Output the (X, Y) coordinate of the center of the cell containing the given text.  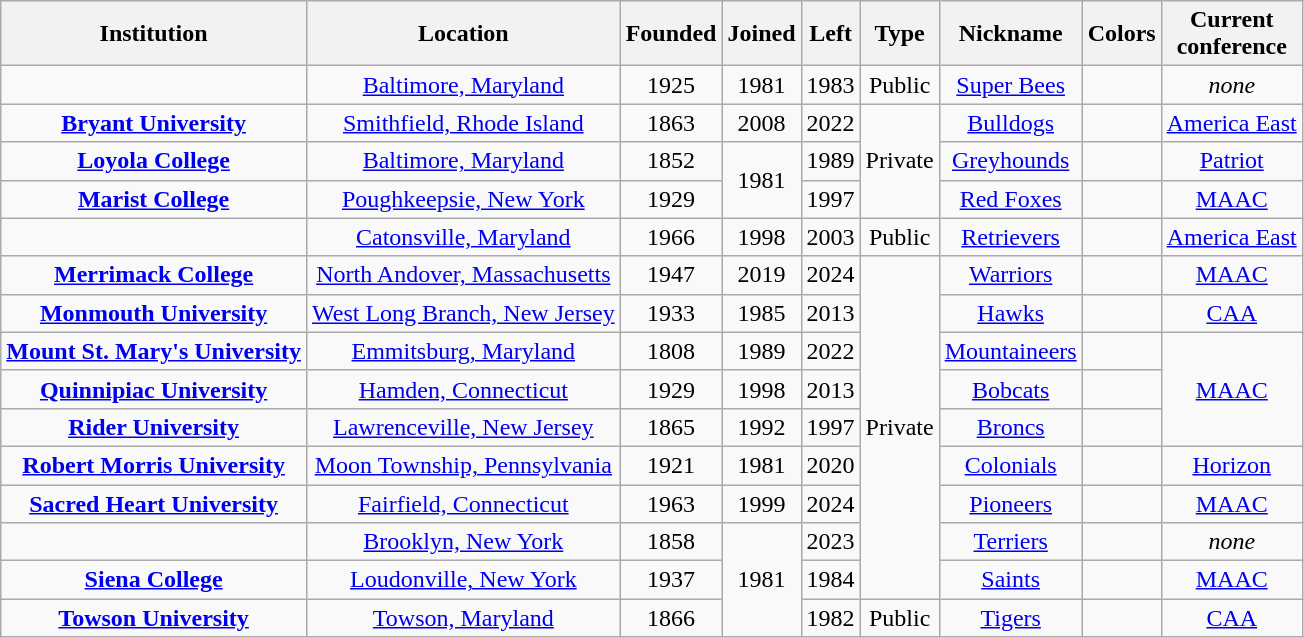
Currentconference (1232, 34)
Sacred Heart University (154, 503)
Founded (671, 34)
Fairfield, Connecticut (463, 503)
1992 (762, 427)
Merrimack College (154, 275)
1863 (671, 123)
Warriors (1010, 275)
1808 (671, 351)
1947 (671, 275)
Towson, Maryland (463, 618)
Bryant University (154, 123)
Mountaineers (1010, 351)
1852 (671, 161)
Lawrenceville, New Jersey (463, 427)
Catonsville, Maryland (463, 237)
Brooklyn, New York (463, 542)
Saints (1010, 580)
Quinnipiac University (154, 389)
Mount St. Mary's University (154, 351)
Broncs (1010, 427)
Colonials (1010, 465)
Poughkeepsie, New York (463, 199)
2020 (830, 465)
Colors (1122, 34)
Siena College (154, 580)
Retrievers (1010, 237)
Horizon (1232, 465)
1963 (671, 503)
North Andover, Massachusetts (463, 275)
Institution (154, 34)
Hamden, Connecticut (463, 389)
1985 (762, 313)
Tigers (1010, 618)
1865 (671, 427)
1858 (671, 542)
1933 (671, 313)
Bulldogs (1010, 123)
Emmitsburg, Maryland (463, 351)
Type (900, 34)
Marist College (154, 199)
2023 (830, 542)
Bobcats (1010, 389)
Pioneers (1010, 503)
Red Foxes (1010, 199)
Hawks (1010, 313)
1999 (762, 503)
1937 (671, 580)
Greyhounds (1010, 161)
Joined (762, 34)
Terriers (1010, 542)
Loudonville, New York (463, 580)
Location (463, 34)
Loyola College (154, 161)
2008 (762, 123)
Robert Morris University (154, 465)
1866 (671, 618)
Super Bees (1010, 85)
2003 (830, 237)
1984 (830, 580)
1921 (671, 465)
Nickname (1010, 34)
Rider University (154, 427)
Left (830, 34)
West Long Branch, New Jersey (463, 313)
1982 (830, 618)
Moon Township, Pennsylvania (463, 465)
Monmouth University (154, 313)
1966 (671, 237)
1983 (830, 85)
1925 (671, 85)
Smithfield, Rhode Island (463, 123)
Patriot (1232, 161)
Towson University (154, 618)
2019 (762, 275)
